Return (x, y) of the center of cell containing provided text 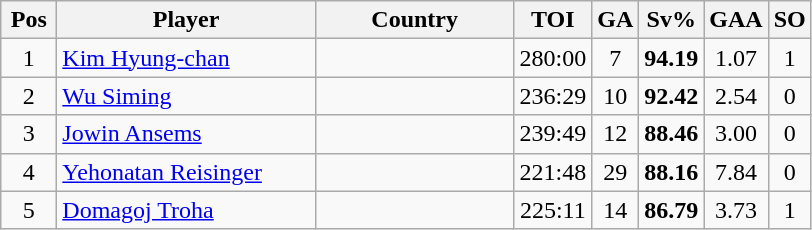
TOI (553, 20)
Domagoj Troha (186, 210)
Wu Siming (186, 96)
4 (29, 172)
GAA (736, 20)
Country (414, 20)
88.46 (672, 134)
Player (186, 20)
29 (616, 172)
Sv% (672, 20)
3.73 (736, 210)
236:29 (553, 96)
239:49 (553, 134)
2 (29, 96)
225:11 (553, 210)
86.79 (672, 210)
7 (616, 58)
94.19 (672, 58)
3.00 (736, 134)
GA (616, 20)
SO (790, 20)
221:48 (553, 172)
Pos (29, 20)
2.54 (736, 96)
5 (29, 210)
Jowin Ansems (186, 134)
3 (29, 134)
88.16 (672, 172)
Kim Hyung-chan (186, 58)
10 (616, 96)
Yehonatan Reisinger (186, 172)
12 (616, 134)
1.07 (736, 58)
280:00 (553, 58)
7.84 (736, 172)
14 (616, 210)
92.42 (672, 96)
